Capture the cell that displays the provided text and extract its (X, Y) central coordinate. 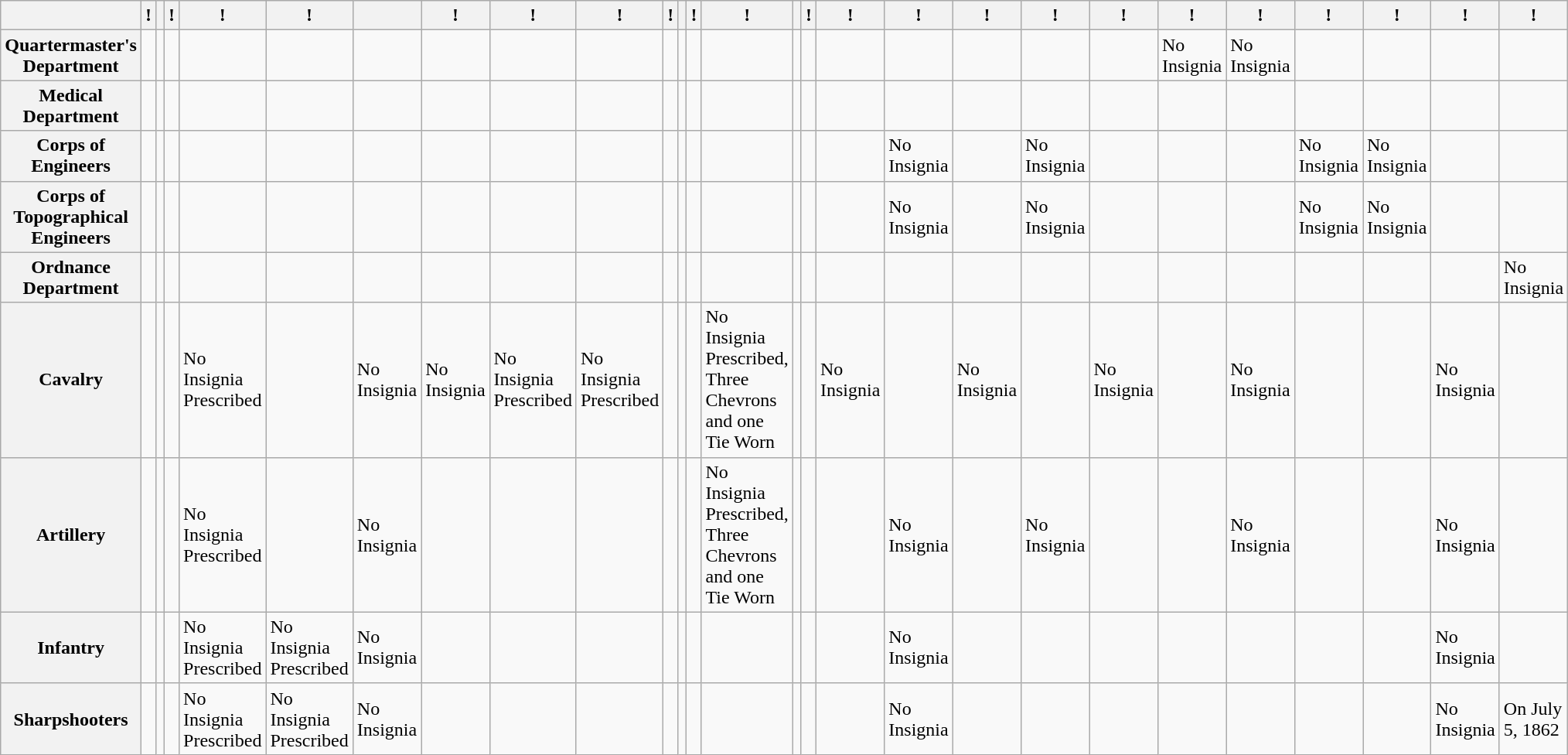
Artillery (71, 535)
On July 5, 1862 (1533, 719)
Corps of Topographical Engineers (71, 217)
Corps of Engineers (71, 156)
Cavalry (71, 380)
Quartermaster's Department (71, 56)
Ordnance Department (71, 277)
Medical Department (71, 105)
Infantry (71, 647)
Sharpshooters (71, 719)
